From the cell containing the given text, extract its center point as (x, y) coordinate. 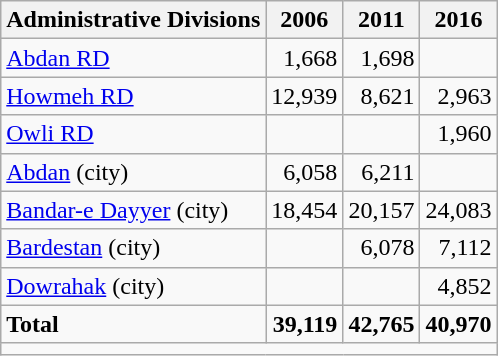
42,765 (382, 324)
Abdan RD (134, 58)
2016 (458, 20)
Howmeh RD (134, 96)
Bandar-e Dayyer (city) (134, 210)
4,852 (458, 286)
6,058 (304, 172)
1,668 (304, 58)
6,078 (382, 248)
8,621 (382, 96)
1,698 (382, 58)
39,119 (304, 324)
12,939 (304, 96)
Total (134, 324)
2006 (304, 20)
Dowrahak (city) (134, 286)
6,211 (382, 172)
Administrative Divisions (134, 20)
18,454 (304, 210)
Abdan (city) (134, 172)
Bardestan (city) (134, 248)
24,083 (458, 210)
7,112 (458, 248)
1,960 (458, 134)
2011 (382, 20)
Owli RD (134, 134)
2,963 (458, 96)
40,970 (458, 324)
20,157 (382, 210)
